Pinpoint the cell where the given text exists, returning its (x, y) midpoint coordinate. 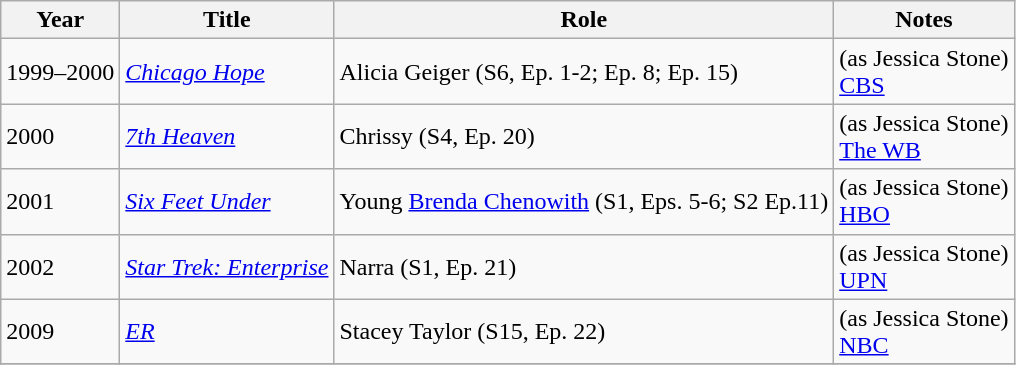
Title (227, 20)
ER (227, 332)
Narra (S1, Ep. 21) (584, 266)
(as Jessica Stone)The WB (924, 136)
Stacey Taylor (S15, Ep. 22) (584, 332)
Role (584, 20)
2000 (60, 136)
7th Heaven (227, 136)
(as Jessica Stone)HBO (924, 202)
Chrissy (S4, Ep. 20) (584, 136)
(as Jessica Stone)CBS (924, 72)
Six Feet Under (227, 202)
2001 (60, 202)
2002 (60, 266)
Young Brenda Chenowith (S1, Eps. 5-6; S2 Ep.11) (584, 202)
1999–2000 (60, 72)
Notes (924, 20)
2009 (60, 332)
Year (60, 20)
Star Trek: Enterprise (227, 266)
(as Jessica Stone)NBC (924, 332)
Chicago Hope (227, 72)
Alicia Geiger (S6, Ep. 1-2; Ep. 8; Ep. 15) (584, 72)
(as Jessica Stone)UPN (924, 266)
